From the cell containing the given text, extract its center point as (X, Y) coordinate. 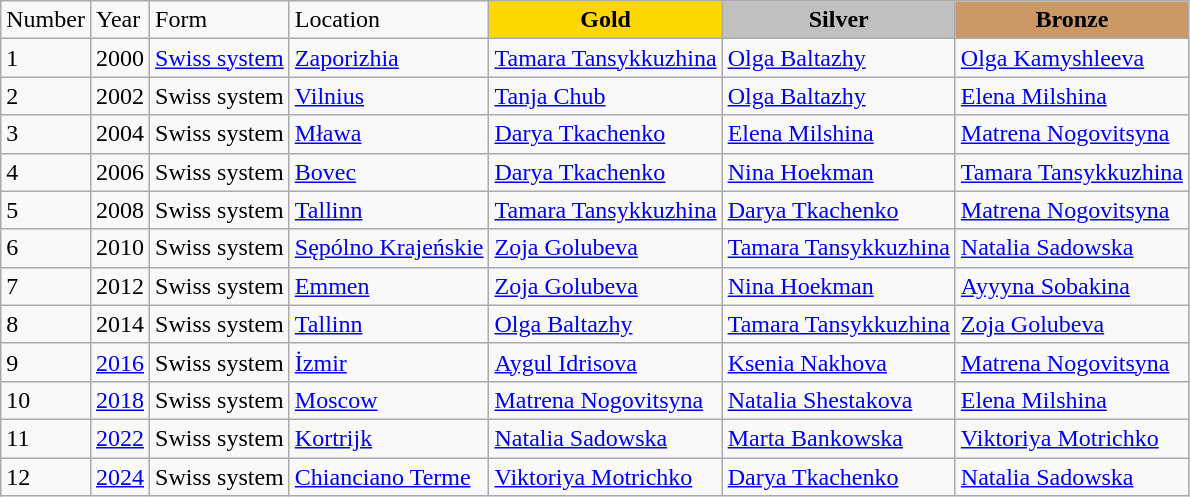
9 (46, 362)
Bovec (389, 172)
2000 (120, 58)
2024 (120, 477)
2004 (120, 134)
Ayyyna Sobakina (1072, 286)
Location (389, 20)
Aygul Idrisova (606, 362)
12 (46, 477)
2016 (120, 362)
Vilnius (389, 96)
Sępólno Krajeńskie (389, 248)
Bronze (1072, 20)
Moscow (389, 400)
8 (46, 324)
2010 (120, 248)
2014 (120, 324)
Year (120, 20)
4 (46, 172)
Emmen (389, 286)
5 (46, 210)
Olga Kamyshleeva (1072, 58)
2006 (120, 172)
Form (220, 20)
2012 (120, 286)
Ksenia Nakhova (838, 362)
Marta Bankowska (838, 438)
2008 (120, 210)
Kortrijk (389, 438)
2022 (120, 438)
Natalia Shestakova (838, 400)
Gold (606, 20)
2 (46, 96)
3 (46, 134)
Zaporizhia (389, 58)
11 (46, 438)
2018 (120, 400)
İzmir (389, 362)
6 (46, 248)
2002 (120, 96)
Silver (838, 20)
Tanja Chub (606, 96)
1 (46, 58)
10 (46, 400)
Number (46, 20)
Chianciano Terme (389, 477)
7 (46, 286)
Mława (389, 134)
